Search for the cell housing the specified text and yield its (x, y) center coordinate. 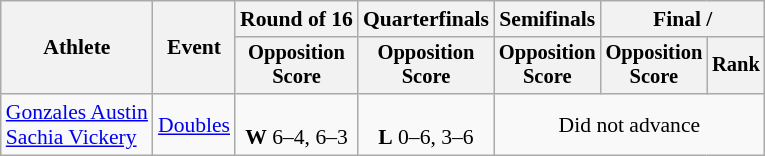
Round of 16 (296, 19)
Doubles (194, 124)
Semifinals (548, 19)
Gonzales AustinSachia Vickery (77, 124)
Quarterfinals (426, 19)
Athlete (77, 48)
Final / (683, 19)
W 6–4, 6–3 (296, 124)
Event (194, 48)
Did not advance (630, 124)
Rank (736, 66)
L 0–6, 3–6 (426, 124)
